Detect which cell encompasses the target text, then output its (x, y) center coordinate. 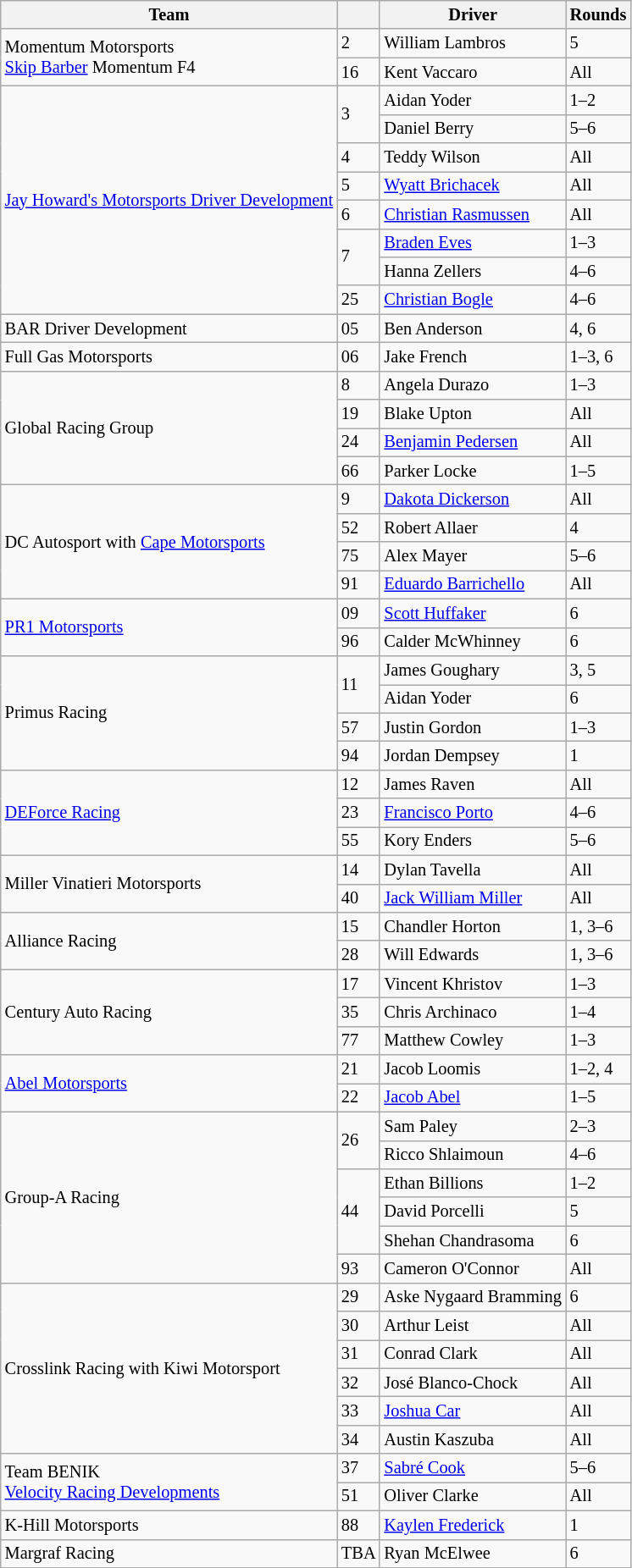
17 (358, 984)
Chris Archinaco (473, 1012)
Christian Bogle (473, 300)
Crosslink Racing with Kiwi Motorsport (169, 1368)
Ricco Shlaimoun (473, 1155)
Joshua Car (473, 1411)
Ryan McElwee (473, 1554)
09 (358, 613)
PR1 Motorsports (169, 627)
Austin Kaszuba (473, 1439)
Kaylen Frederick (473, 1525)
30 (358, 1326)
22 (358, 1097)
Angela Durazo (473, 385)
Vincent Khristov (473, 984)
Braden Eves (473, 243)
4, 6 (598, 329)
7 (358, 257)
66 (358, 471)
Jack William Miller (473, 898)
James Goughary (473, 670)
51 (358, 1496)
Justin Gordon (473, 727)
34 (358, 1439)
Full Gas Motorsports (169, 356)
57 (358, 727)
Ethan Billions (473, 1183)
55 (358, 841)
Jake French (473, 356)
TBA (358, 1554)
25 (358, 300)
Sam Paley (473, 1126)
Conrad Clark (473, 1354)
3, 5 (598, 670)
James Raven (473, 784)
Group-A Racing (169, 1197)
29 (358, 1297)
40 (358, 898)
K-Hill Motorsports (169, 1525)
1–3, 6 (598, 356)
Dylan Tavella (473, 870)
12 (358, 784)
Global Racing Group (169, 428)
11 (358, 684)
Driver (473, 14)
1–2, 4 (598, 1069)
52 (358, 527)
DC Autosport with Cape Motorsports (169, 542)
Christian Rasmussen (473, 214)
Cameron O'Connor (473, 1268)
Sabré Cook (473, 1468)
Miller Vinatieri Motorsports (169, 884)
19 (358, 414)
Team (169, 14)
9 (358, 499)
24 (358, 442)
Ben Anderson (473, 329)
44 (358, 1211)
Primus Racing (169, 713)
Aske Nygaard Bramming (473, 1297)
06 (358, 356)
Abel Motorsports (169, 1084)
Calder McWhinney (473, 642)
Century Auto Racing (169, 1013)
Will Edwards (473, 955)
16 (358, 72)
DEForce Racing (169, 813)
Wyatt Brichacek (473, 185)
Matthew Cowley (473, 1041)
77 (358, 1041)
31 (358, 1354)
Kent Vaccaro (473, 72)
Jordan Dempsey (473, 755)
23 (358, 813)
26 (358, 1140)
93 (358, 1268)
2 (358, 43)
Jacob Loomis (473, 1069)
Chandler Horton (473, 926)
Kory Enders (473, 841)
Alliance Racing (169, 940)
94 (358, 755)
3 (358, 113)
Momentum MotorsportsSkip Barber Momentum F4 (169, 58)
32 (358, 1383)
William Lambros (473, 43)
BAR Driver Development (169, 329)
8 (358, 385)
33 (358, 1411)
Blake Upton (473, 414)
91 (358, 584)
David Porcelli (473, 1212)
Daniel Berry (473, 129)
15 (358, 926)
Hanna Zellers (473, 271)
Margraf Racing (169, 1554)
Arthur Leist (473, 1326)
Jay Howard's Motorsports Driver Development (169, 200)
35 (358, 1012)
2–3 (598, 1126)
14 (358, 870)
Scott Huffaker (473, 613)
Dakota Dickerson (473, 499)
28 (358, 955)
Team BENIKVelocity Racing Developments (169, 1482)
Oliver Clarke (473, 1496)
37 (358, 1468)
Teddy Wilson (473, 157)
75 (358, 556)
Parker Locke (473, 471)
Rounds (598, 14)
21 (358, 1069)
Francisco Porto (473, 813)
Eduardo Barrichello (473, 584)
1–4 (598, 1012)
05 (358, 329)
88 (358, 1525)
Benjamin Pedersen (473, 442)
96 (358, 642)
José Blanco-Chock (473, 1383)
Robert Allaer (473, 527)
Jacob Abel (473, 1097)
Alex Mayer (473, 556)
Shehan Chandrasoma (473, 1240)
